For the text-containing cell, return its midpoint in (x, y) coordinate format. 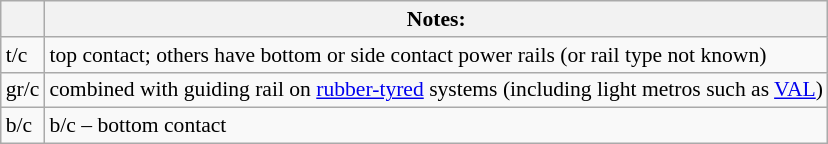
Notes: (436, 19)
t/c (23, 55)
combined with guiding rail on rubber-tyred systems (including light metros such as VAL) (436, 90)
b/c – bottom contact (436, 126)
b/c (23, 126)
gr/c (23, 90)
top contact; others have bottom or side contact power rails (or rail type not known) (436, 55)
